Detect which cell encompasses the target text, then output its (x, y) center coordinate. 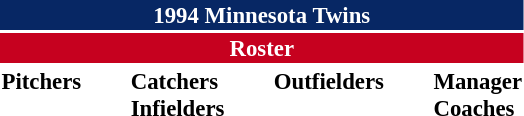
1994 Minnesota Twins (262, 15)
Roster (262, 48)
